Detect which cell encompasses the target text, then output its (x, y) center coordinate. 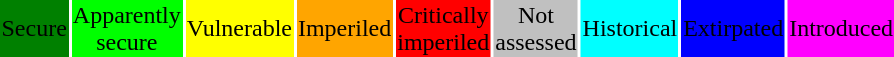
Vulnerable (239, 28)
Apparently secure (126, 28)
Not assessed (536, 28)
Historical (630, 28)
Extirpated (734, 28)
Secure (34, 28)
Critically imperiled (444, 28)
Imperiled (344, 28)
